From the cell containing the given text, extract its center point as [X, Y] coordinate. 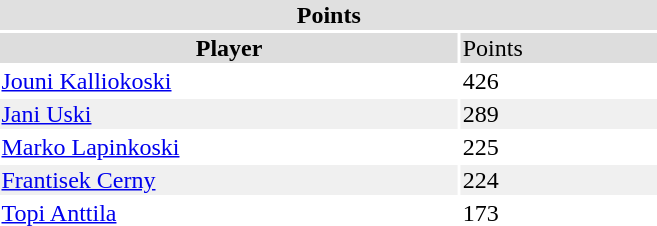
Jouni Kalliokoski [229, 81]
Marko Lapinkoski [229, 147]
224 [559, 180]
225 [559, 147]
Points [559, 48]
Jani Uski [229, 114]
Player [229, 48]
426 [559, 81]
289 [559, 114]
Frantisek Cerny [229, 180]
